Detect which cell encompasses the target text, then output its [x, y] center coordinate. 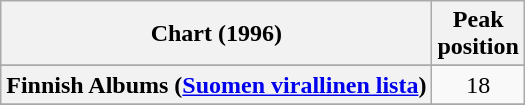
18 [478, 85]
Finnish Albums (Suomen virallinen lista) [216, 85]
Peakposition [478, 34]
Chart (1996) [216, 34]
